Detect which cell encompasses the target text, then output its (x, y) center coordinate. 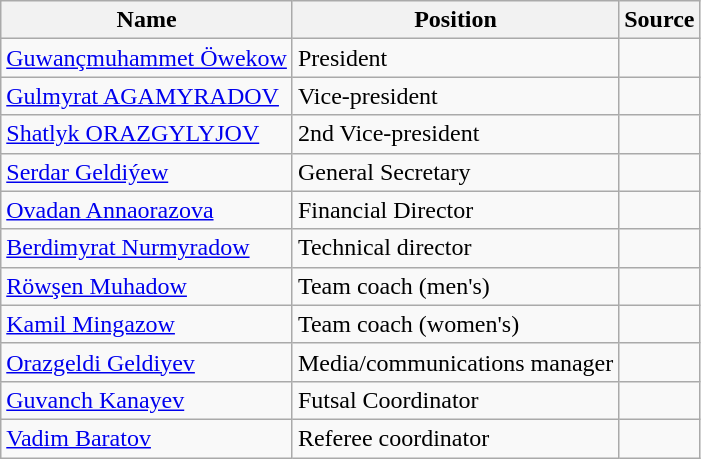
Referee coordinator (455, 438)
Orazgeldi Geldiyev (147, 362)
Vice-president (455, 96)
Guwançmuhammet Öwekow (147, 58)
Röwşen Muhadow (147, 286)
General Secretary (455, 172)
Position (455, 20)
Vadim Baratov (147, 438)
Berdimyrat Nurmyradow (147, 248)
Guvanch Kanayev (147, 400)
Kamil Mingazow (147, 324)
Source (660, 20)
Shatlyk ORAZGYLYJOV (147, 134)
Name (147, 20)
President (455, 58)
2nd Vice-president (455, 134)
Team coach (men's) (455, 286)
Team coach (women's) (455, 324)
Financial Director (455, 210)
Futsal Coordinator (455, 400)
Technical director (455, 248)
Serdar Geldiýew (147, 172)
Media/communications manager (455, 362)
Gulmyrat AGAMYRADOV (147, 96)
Ovadan Annaorazova (147, 210)
